For the text-containing cell, return its midpoint in [X, Y] coordinate format. 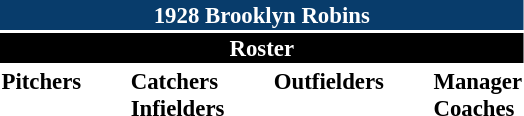
1928 Brooklyn Robins [262, 15]
Roster [262, 48]
